Pinpoint the cell where the given text exists, returning its [X, Y] midpoint coordinate. 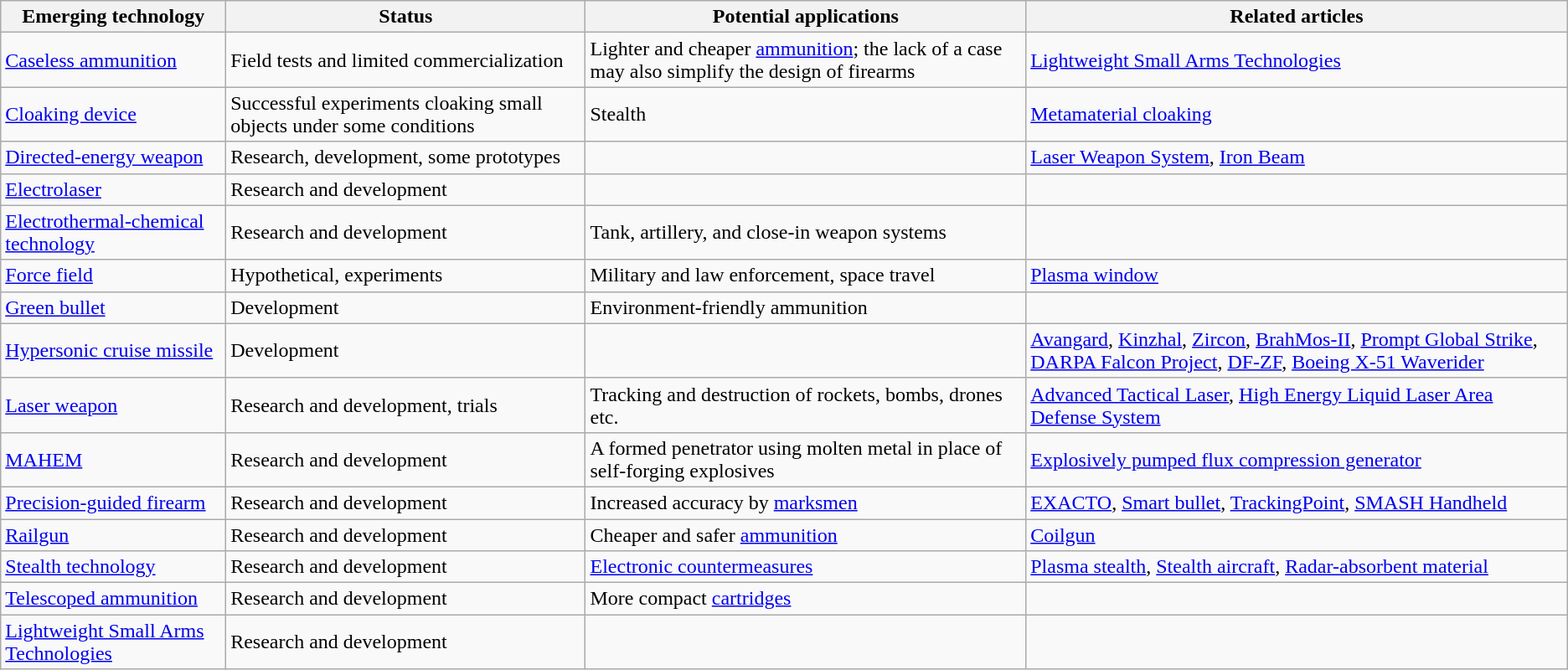
A formed penetrator using molten metal in place of self-forging explosives [806, 459]
Status [405, 17]
Cheaper and safer ammunition [806, 535]
Green bullet [114, 307]
Precision-guided firearm [114, 502]
Hypersonic cruise missile [114, 350]
Railgun [114, 535]
More compact cartridges [806, 599]
Research and development, trials [405, 405]
Increased accuracy by marksmen [806, 502]
MAHEM [114, 459]
Plasma window [1297, 276]
Metamaterial cloaking [1297, 114]
Advanced Tactical Laser, High Energy Liquid Laser Area Defense System [1297, 405]
Explosively pumped flux compression generator [1297, 459]
Lighter and cheaper ammunition; the lack of a case may also simplify the design of firearms [806, 60]
Avangard, Kinzhal, Zircon, BrahMos-II, Prompt Global Strike, DARPA Falcon Project, DF-ZF, Boeing X-51 Waverider [1297, 350]
Electronic countermeasures [806, 567]
Stealth [806, 114]
Cloaking device [114, 114]
Caseless ammunition [114, 60]
Potential applications [806, 17]
Emerging technology [114, 17]
Force field [114, 276]
Electrothermal-chemical technology [114, 233]
Successful experiments cloaking small objects under some conditions [405, 114]
Hypothetical, experiments [405, 276]
Environment-friendly ammunition [806, 307]
Telescoped ammunition [114, 599]
Laser Weapon System, Iron Beam [1297, 157]
Electrolaser [114, 189]
Plasma stealth, Stealth aircraft, Radar-absorbent material [1297, 567]
Tracking and destruction of rockets, bombs, drones etc. [806, 405]
Field tests and limited commercialization [405, 60]
Related articles [1297, 17]
Laser weapon [114, 405]
Coilgun [1297, 535]
Directed-energy weapon [114, 157]
EXACTO, Smart bullet, TrackingPoint, SMASH Handheld [1297, 502]
Stealth technology [114, 567]
Research, development, some prototypes [405, 157]
Military and law enforcement, space travel [806, 276]
Tank, artillery, and close-in weapon systems [806, 233]
